Find where the given text appears and provide that cell's center as (x, y) coordinate. 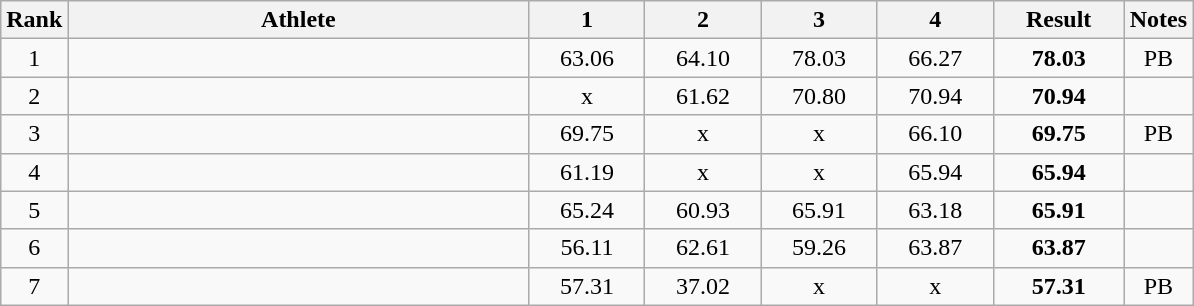
65.24 (587, 210)
63.18 (935, 210)
61.19 (587, 172)
37.02 (703, 286)
56.11 (587, 248)
70.80 (819, 96)
Athlete (298, 20)
61.62 (703, 96)
63.06 (587, 58)
Notes (1158, 20)
6 (34, 248)
5 (34, 210)
Result (1058, 20)
Rank (34, 20)
59.26 (819, 248)
66.27 (935, 58)
60.93 (703, 210)
66.10 (935, 134)
64.10 (703, 58)
62.61 (703, 248)
7 (34, 286)
